Locate the cell with the specified text and output its [X, Y] center coordinate. 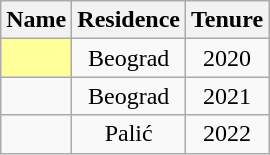
Residence [129, 20]
2021 [228, 96]
Name [36, 20]
2020 [228, 58]
2022 [228, 134]
Palić [129, 134]
Tenure [228, 20]
